Return the (x, y) coordinate for the center point of the cell that contains the specified text.  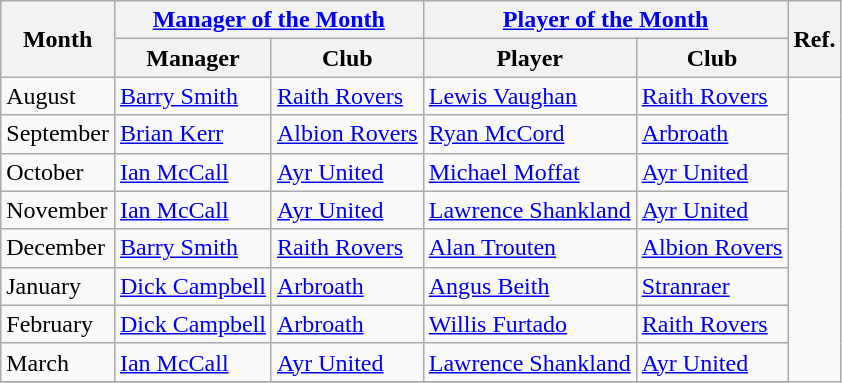
February (58, 324)
Player of the Month (606, 20)
Alan Trouten (530, 248)
Month (58, 39)
Lewis Vaughan (530, 96)
March (58, 362)
November (58, 210)
Michael Moffat (530, 172)
December (58, 248)
Willis Furtado (530, 324)
Ryan McCord (530, 134)
Ref. (814, 39)
August (58, 96)
September (58, 134)
Manager (192, 58)
Angus Beith (530, 286)
Brian Kerr (192, 134)
Manager of the Month (268, 20)
Player (530, 58)
Stranraer (712, 286)
January (58, 286)
October (58, 172)
